Determine the (X, Y) coordinate at the center of the cell enclosing the given text.  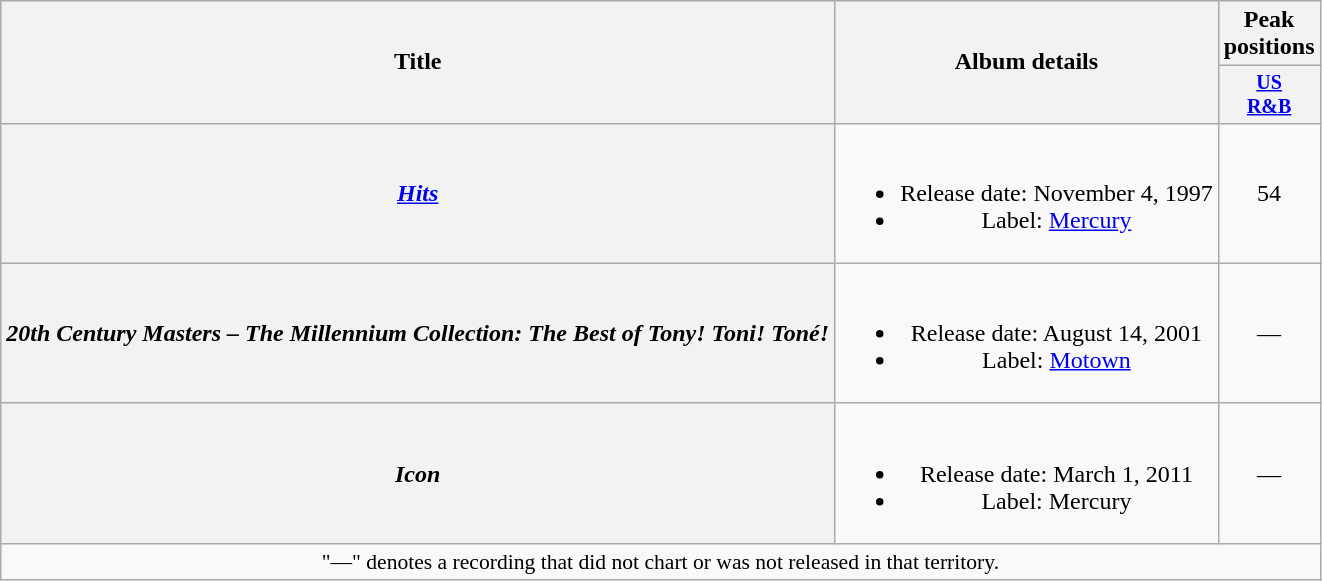
Release date: August 14, 2001Label: Motown (1027, 333)
Peak positions (1269, 34)
20th Century Masters – The Millennium Collection: The Best of Tony! Toni! Toné! (418, 333)
"—" denotes a recording that did not chart or was not released in that territory. (660, 561)
Release date: November 4, 1997Label: Mercury (1027, 193)
Icon (418, 473)
USR&B (1269, 94)
Release date: March 1, 2011Label: Mercury (1027, 473)
Title (418, 62)
Hits (418, 193)
54 (1269, 193)
Album details (1027, 62)
